Return [X, Y] of the center of cell containing provided text 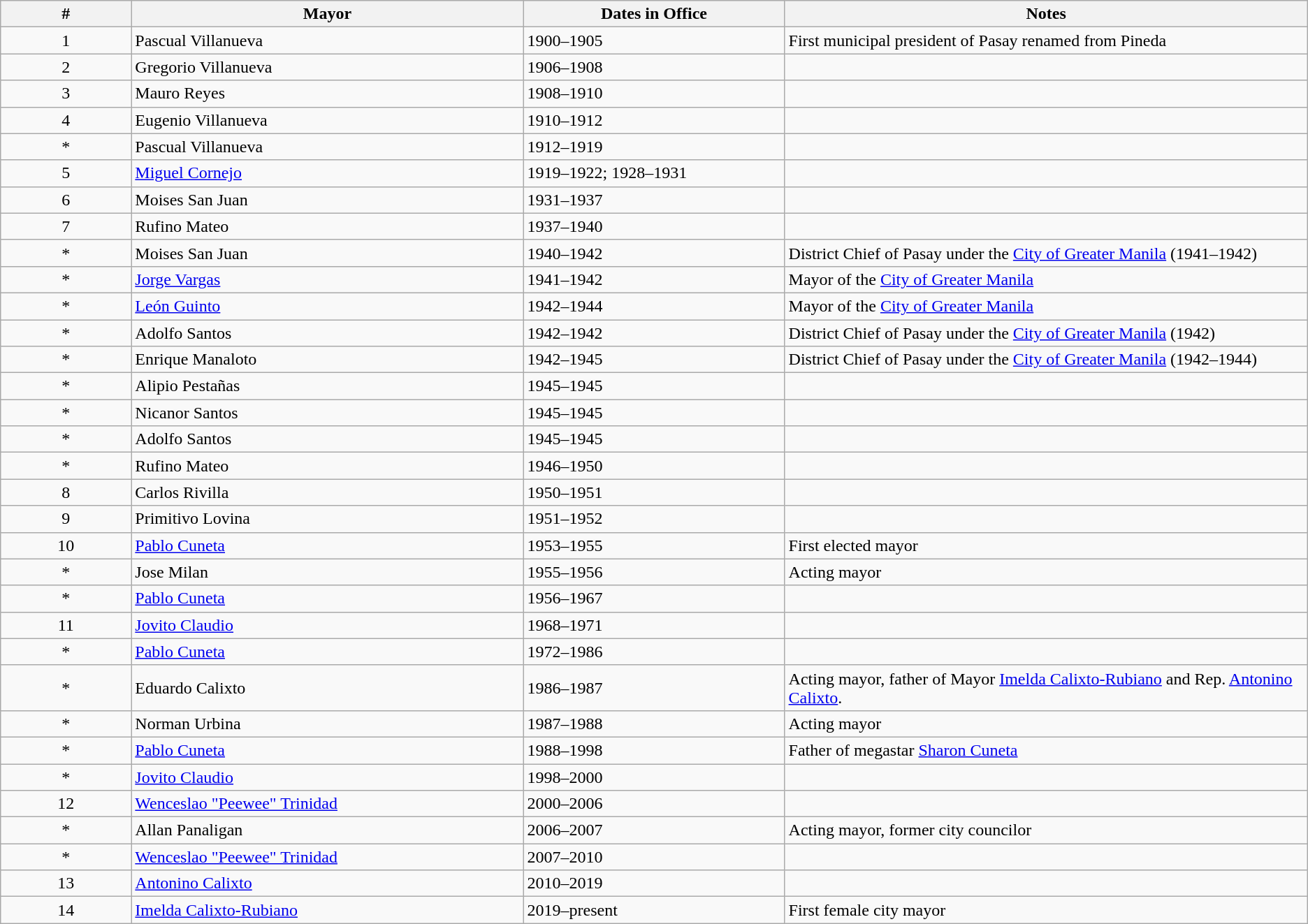
Jose Milan [327, 572]
1942–1942 [654, 333]
2007–2010 [654, 857]
1956–1967 [654, 599]
Primitivo Lovina [327, 519]
1998–2000 [654, 777]
1946–1950 [654, 466]
1942–1945 [654, 360]
1919–1922; 1928–1931 [654, 173]
1986–1987 [654, 687]
1908–1910 [654, 94]
Norman Urbina [327, 724]
10 [66, 545]
1912–1919 [654, 147]
Gregorio Villanueva [327, 67]
Nicanor Santos [327, 413]
Enrique Manaloto [327, 360]
Miguel Cornejo [327, 173]
Antonino Calixto [327, 883]
5 [66, 173]
1941–1942 [654, 279]
3 [66, 94]
Acting mayor, father of Mayor Imelda Calixto-Rubiano and Rep. Antonino Calixto. [1046, 687]
Eduardo Calixto [327, 687]
Mayor [327, 14]
1953–1955 [654, 545]
Mauro Reyes [327, 94]
2006–2007 [654, 830]
First municipal president of Pasay renamed from Pineda [1046, 41]
1955–1956 [654, 572]
Acting mayor, former city councilor [1046, 830]
1951–1952 [654, 519]
District Chief of Pasay under the City of Greater Manila (1942–1944) [1046, 360]
District Chief of Pasay under the City of Greater Manila (1942) [1046, 333]
District Chief of Pasay under the City of Greater Manila (1941–1942) [1046, 253]
4 [66, 120]
2 [66, 67]
# [66, 14]
1968–1971 [654, 625]
1988–1998 [654, 750]
Carlos Rivilla [327, 492]
1 [66, 41]
1942–1944 [654, 306]
1910–1912 [654, 120]
Alipio Pestañas [327, 386]
8 [66, 492]
13 [66, 883]
Notes [1046, 14]
11 [66, 625]
Allan Panaligan [327, 830]
1937–1940 [654, 226]
2019–present [654, 910]
2010–2019 [654, 883]
9 [66, 519]
1900–1905 [654, 41]
Father of megastar Sharon Cuneta [1046, 750]
12 [66, 804]
León Guinto [327, 306]
First elected mayor [1046, 545]
Eugenio Villanueva [327, 120]
Dates in Office [654, 14]
1906–1908 [654, 67]
1987–1988 [654, 724]
6 [66, 200]
14 [66, 910]
First female city mayor [1046, 910]
7 [66, 226]
1972–1986 [654, 652]
2000–2006 [654, 804]
1931–1937 [654, 200]
1950–1951 [654, 492]
Imelda Calixto-Rubiano [327, 910]
Jorge Vargas [327, 279]
1940–1942 [654, 253]
